From the cell containing the given text, extract its center point as (X, Y) coordinate. 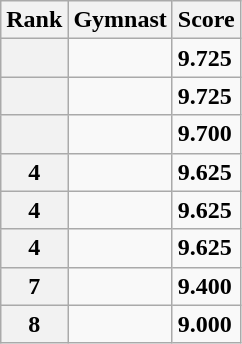
7 (34, 286)
Rank (34, 20)
9.700 (206, 134)
9.400 (206, 286)
8 (34, 324)
9.000 (206, 324)
Gymnast (120, 20)
Score (206, 20)
